Search for the cell housing the specified text and yield its [X, Y] center coordinate. 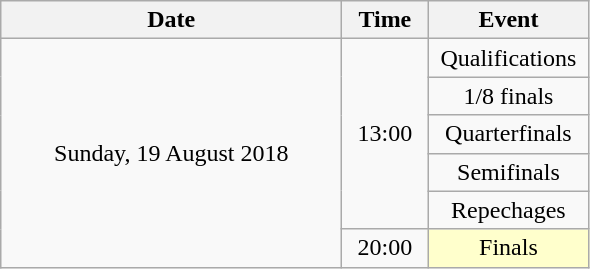
Time [385, 20]
Date [172, 20]
13:00 [385, 134]
Semifinals [508, 172]
Repechages [508, 210]
Finals [508, 248]
Quarterfinals [508, 134]
Event [508, 20]
20:00 [385, 248]
Sunday, 19 August 2018 [172, 153]
Qualifications [508, 58]
1/8 finals [508, 96]
